Find where the given text appears and provide that cell's center as [X, Y] coordinate. 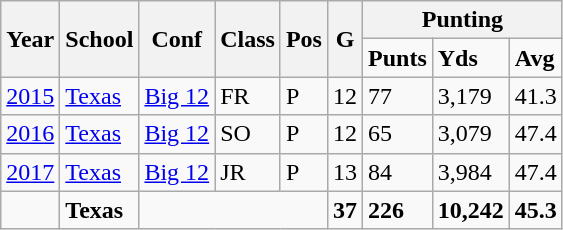
JR [248, 172]
SO [248, 134]
Punts [398, 58]
Avg [536, 58]
37 [344, 210]
G [344, 39]
65 [398, 134]
13 [344, 172]
84 [398, 172]
2016 [30, 134]
2015 [30, 96]
10,242 [470, 210]
Class [248, 39]
School [100, 39]
Year [30, 39]
3,984 [470, 172]
226 [398, 210]
2017 [30, 172]
Pos [304, 39]
77 [398, 96]
3,079 [470, 134]
41.3 [536, 96]
Punting [463, 20]
FR [248, 96]
Yds [470, 58]
45.3 [536, 210]
Conf [177, 39]
3,179 [470, 96]
